Extract the (X, Y) coordinate from the center of the cell holding the provided text.  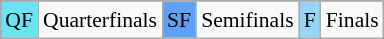
QF (19, 20)
Quarterfinals (100, 20)
F (310, 20)
SF (179, 20)
Finals (352, 20)
Semifinals (247, 20)
